Provide the (x, y) coordinate of the cell's center where the given text is located.  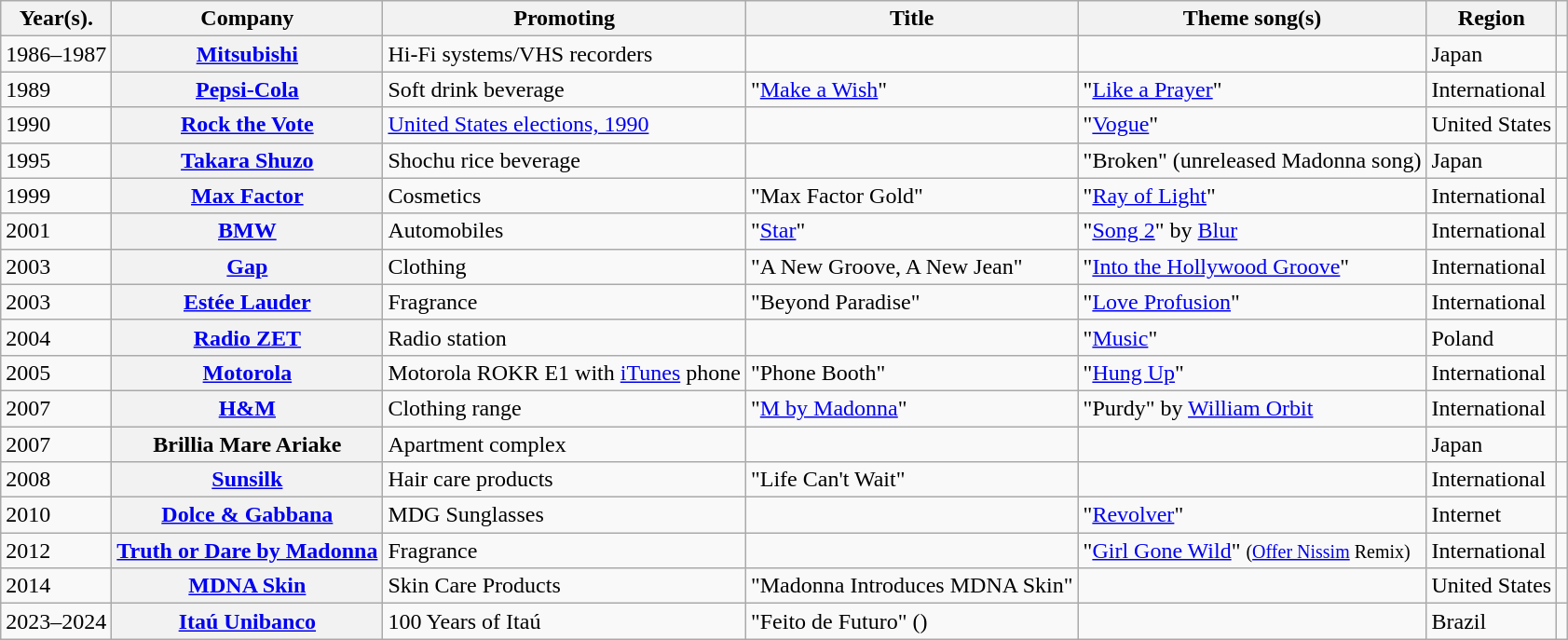
100 Years of Itaú (565, 621)
2004 (56, 337)
Theme song(s) (1252, 19)
"Love Profusion" (1252, 302)
Pepsi-Cola (248, 89)
Itaú Unibanco (248, 621)
Radio ZET (248, 337)
"Purdy" by William Orbit (1252, 408)
"Phone Booth" (911, 373)
"M by Madonna" (911, 408)
"Girl Gone Wild" (Offer Nissim Remix) (1252, 551)
Title (911, 19)
Brillia Mare Ariake (248, 444)
Internet (1492, 515)
"Max Factor Gold" (911, 196)
Apartment complex (565, 444)
Estée Lauder (248, 302)
"Music" (1252, 337)
Skin Care Products (565, 586)
Gap (248, 266)
"Song 2" by Blur (1252, 231)
Promoting (565, 19)
"Broken" (unreleased Madonna song) (1252, 160)
Cosmetics (565, 196)
2001 (56, 231)
2010 (56, 515)
Clothing range (565, 408)
2023–2024 (56, 621)
United States elections, 1990 (565, 125)
Shochu rice beverage (565, 160)
Poland (1492, 337)
Region (1492, 19)
"Life Can't Wait" (911, 480)
Clothing (565, 266)
Rock the Vote (248, 125)
Soft drink beverage (565, 89)
MDG Sunglasses (565, 515)
"Feito de Futuro" () (911, 621)
"Vogue" (1252, 125)
"Make a Wish" (911, 89)
Takara Shuzo (248, 160)
1990 (56, 125)
H&M (248, 408)
Motorola (248, 373)
2014 (56, 586)
Hair care products (565, 480)
"Hung Up" (1252, 373)
Radio station (565, 337)
1989 (56, 89)
"Madonna Introduces MDNA Skin" (911, 586)
2005 (56, 373)
Sunsilk (248, 480)
"Like a Prayer" (1252, 89)
Automobiles (565, 231)
Hi-Fi systems/VHS recorders (565, 54)
Max Factor (248, 196)
"Beyond Paradise" (911, 302)
"A New Groove, A New Jean" (911, 266)
MDNA Skin (248, 586)
2008 (56, 480)
"Revolver" (1252, 515)
1986–1987 (56, 54)
Mitsubishi (248, 54)
Truth or Dare by Madonna (248, 551)
Motorola ROKR E1 with iTunes phone (565, 373)
"Ray of Light" (1252, 196)
BMW (248, 231)
Year(s). (56, 19)
"Into the Hollywood Groove" (1252, 266)
Dolce & Gabbana (248, 515)
Company (248, 19)
"Star" (911, 231)
2012 (56, 551)
Brazil (1492, 621)
1999 (56, 196)
1995 (56, 160)
